Return [x, y] of the center of cell containing provided text 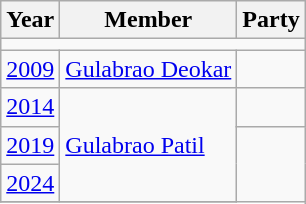
Party [271, 20]
2024 [30, 183]
2014 [30, 107]
Year [30, 20]
Member [148, 20]
2009 [30, 69]
Gulabrao Patil [148, 145]
2019 [30, 145]
Gulabrao Deokar [148, 69]
